Scan for the cell matching the given text and deliver its (x, y) coordinate at center. 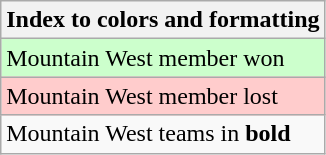
Mountain West member lost (163, 96)
Mountain West teams in bold (163, 134)
Mountain West member won (163, 58)
Index to colors and formatting (163, 20)
